Extract the (x, y) coordinate from the center of the cell holding the provided text.  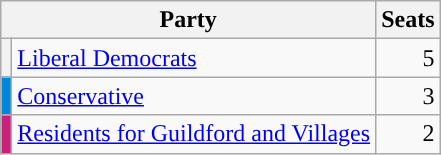
Residents for Guildford and Villages (194, 134)
3 (408, 96)
5 (408, 58)
Conservative (194, 96)
Seats (408, 20)
2 (408, 134)
Party (188, 20)
Liberal Democrats (194, 58)
